Capture the cell that displays the provided text and extract its (x, y) central coordinate. 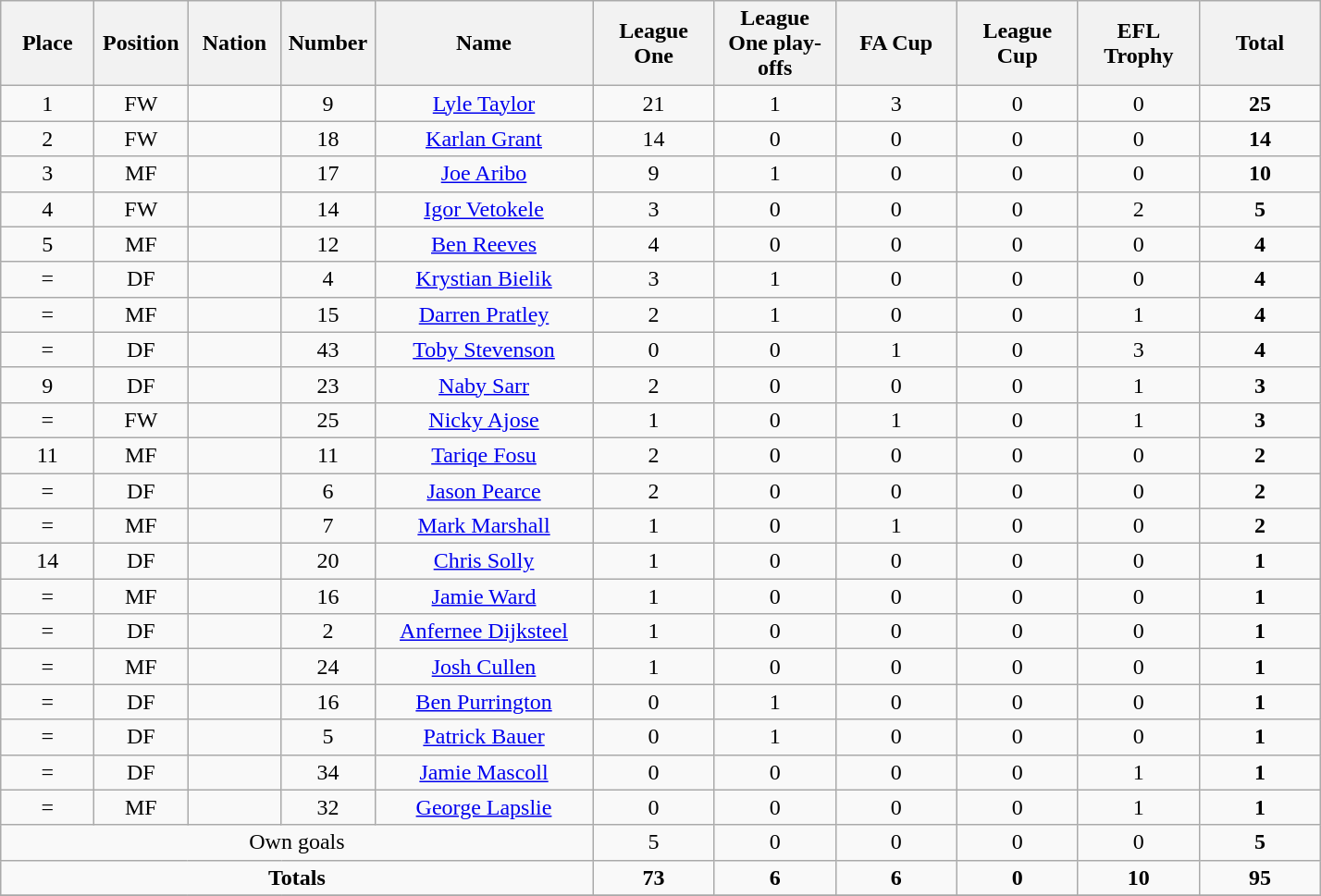
Nicky Ajose (484, 420)
Own goals (297, 842)
Karlan Grant (484, 139)
Position (141, 43)
Josh Cullen (484, 667)
Darren Pratley (484, 314)
Ben Reeves (484, 244)
Igor Vetokele (484, 209)
24 (327, 667)
32 (327, 807)
95 (1260, 878)
Total (1260, 43)
Chris Solly (484, 561)
Naby Sarr (484, 385)
73 (653, 878)
34 (327, 772)
12 (327, 244)
Nation (235, 43)
League Cup (1018, 43)
Jamie Ward (484, 596)
Joe Aribo (484, 174)
EFL Trophy (1138, 43)
Place (48, 43)
Patrick Bauer (484, 737)
Tariqe Fosu (484, 455)
17 (327, 174)
18 (327, 139)
20 (327, 561)
Totals (297, 878)
23 (327, 385)
Lyle Taylor (484, 104)
Anfernee Dijksteel (484, 632)
FA Cup (895, 43)
George Lapslie (484, 807)
Name (484, 43)
21 (653, 104)
League One play-offs (775, 43)
15 (327, 314)
Jason Pearce (484, 491)
Ben Purrington (484, 702)
League One (653, 43)
Mark Marshall (484, 526)
Number (327, 43)
Jamie Mascoll (484, 772)
Toby Stevenson (484, 350)
43 (327, 350)
Krystian Bielik (484, 279)
7 (327, 526)
